Output the (X, Y) coordinate of the center of the cell containing the given text.  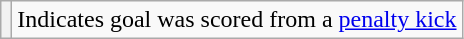
Indicates goal was scored from a penalty kick (237, 20)
